Find where the given text appears and provide that cell's center as [x, y] coordinate. 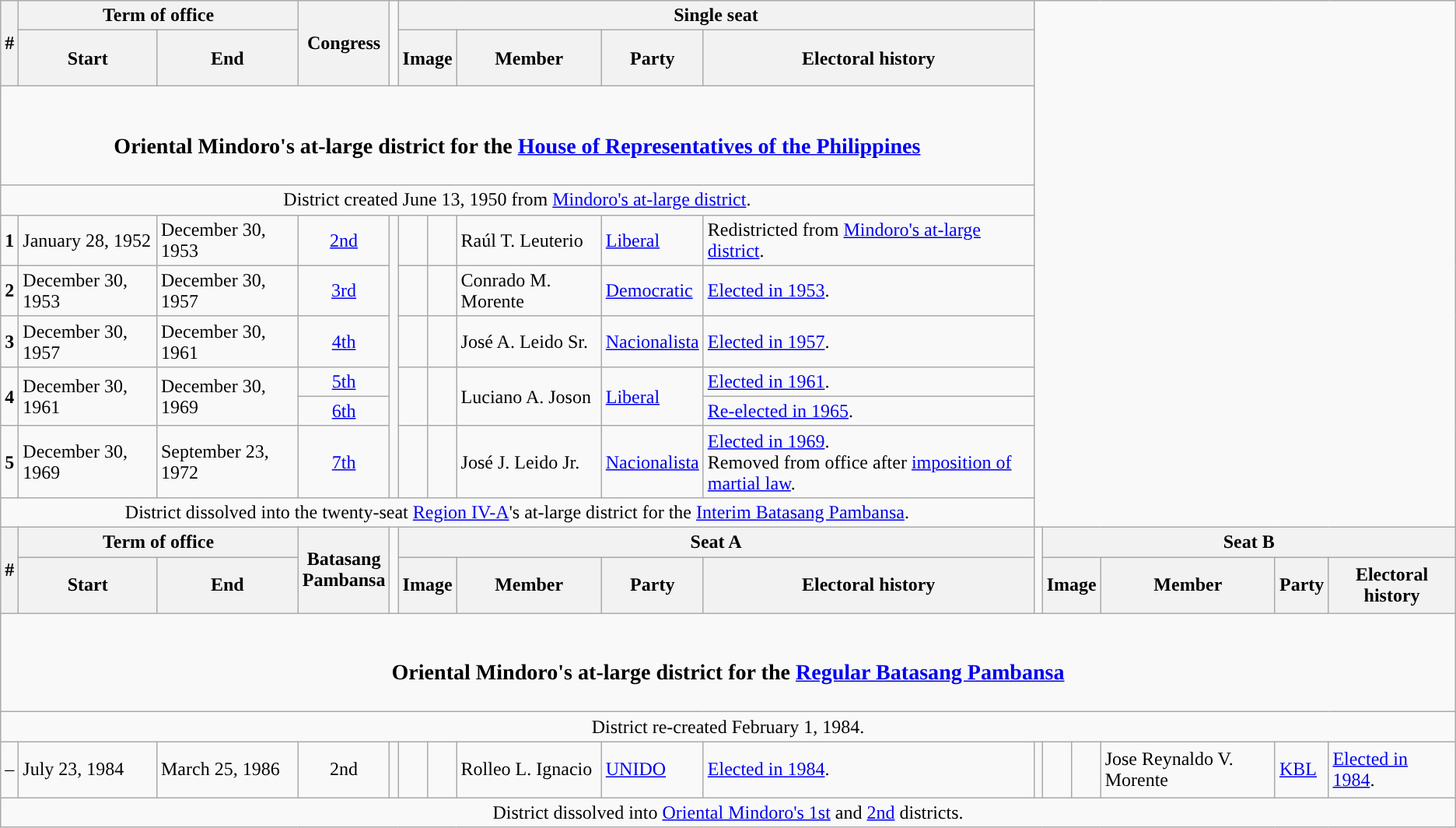
Single seat [716, 16]
March 25, 1986 [227, 770]
Congress [344, 44]
BatasangPambansa [344, 570]
District dissolved into Oriental Mindoro's 1st and 2nd districts. [728, 812]
Jose Reynaldo V. Morente [1188, 770]
7th [344, 461]
July 23, 1984 [88, 770]
4 [9, 396]
5th [344, 381]
Re-elected in 1965. [868, 411]
3rd [344, 291]
Oriental Mindoro's at-large district for the House of Representatives of the Philippines [517, 135]
5 [9, 461]
Oriental Mindoro's at-large district for the Regular Batasang Pambansa [728, 663]
Raúl T. Leuterio [529, 240]
José J. Leido Jr. [529, 461]
3 [9, 341]
Luciano A. Joson [529, 396]
January 28, 1952 [88, 240]
Seat B [1249, 542]
District created June 13, 1950 from Mindoro's at-large district. [517, 200]
Elected in 1953. [868, 291]
6th [344, 411]
September 23, 1972 [227, 461]
– [9, 770]
Democratic [652, 291]
4th [344, 341]
Conrado M. Morente [529, 291]
Elected in 1961. [868, 381]
District dissolved into the twenty-seat Region IV-A's at-large district for the Interim Batasang Pambansa. [517, 512]
Rolleo L. Ignacio [529, 770]
Elected in 1957. [868, 341]
Seat A [716, 542]
UNIDO [652, 770]
KBL [1301, 770]
Elected in 1969.Removed from office after imposition of martial law. [868, 461]
Redistricted from Mindoro's at-large district. [868, 240]
José A. Leido Sr. [529, 341]
2 [9, 291]
District re-created February 1, 1984. [728, 727]
1 [9, 240]
